Locate the cell with the specified text and output its (x, y) center coordinate. 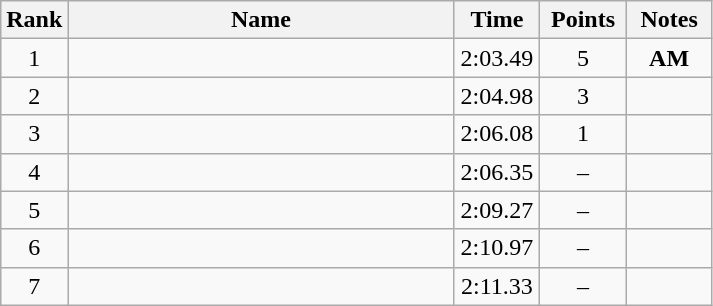
Points (583, 20)
2:10.97 (497, 248)
2:03.49 (497, 58)
2:11.33 (497, 286)
Name (261, 20)
2:04.98 (497, 96)
2:09.27 (497, 210)
Rank (34, 20)
2:06.08 (497, 134)
7 (34, 286)
2:06.35 (497, 172)
Notes (669, 20)
4 (34, 172)
2 (34, 96)
Time (497, 20)
6 (34, 248)
AM (669, 58)
